Provide the [X, Y] coordinate of the cell's center where the given text is located.  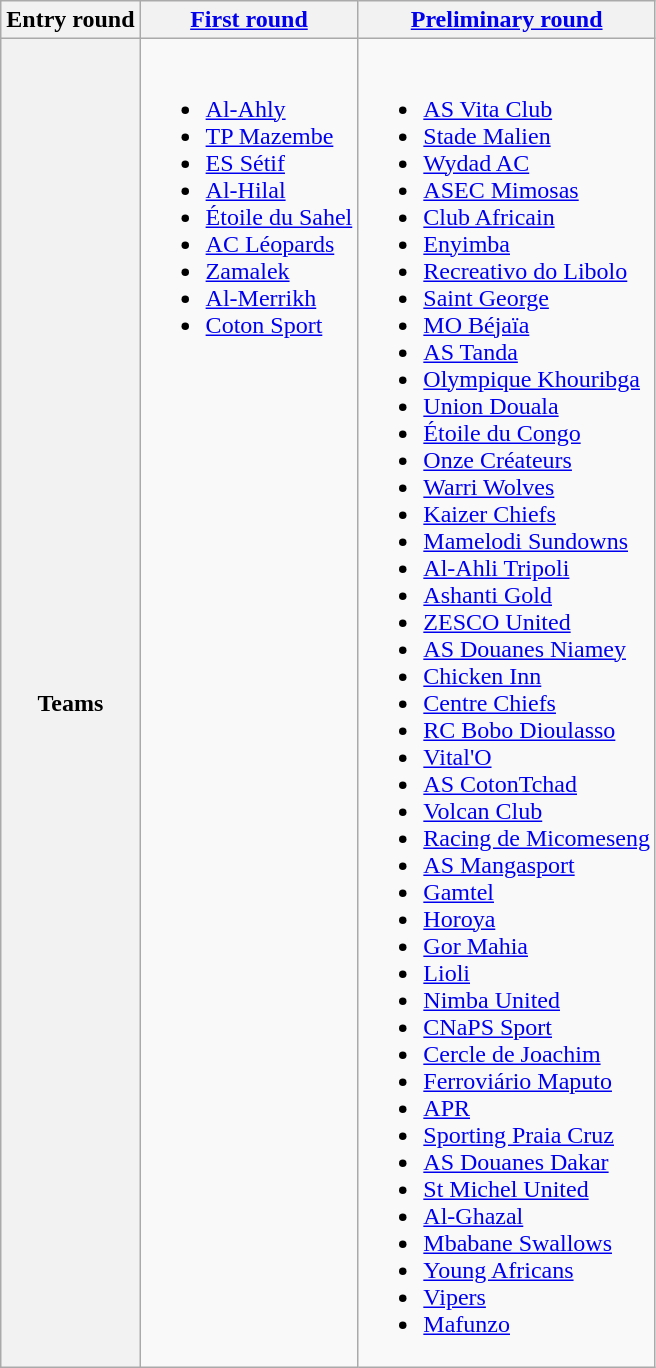
Entry round [70, 20]
Al-Ahly TP Mazembe ES Sétif Al-Hilal Étoile du Sahel AC Léopards Zamalek Al-Merrikh Coton Sport [249, 703]
Teams [70, 703]
First round [249, 20]
Preliminary round [507, 20]
